Detect which cell encompasses the target text, then output its [x, y] center coordinate. 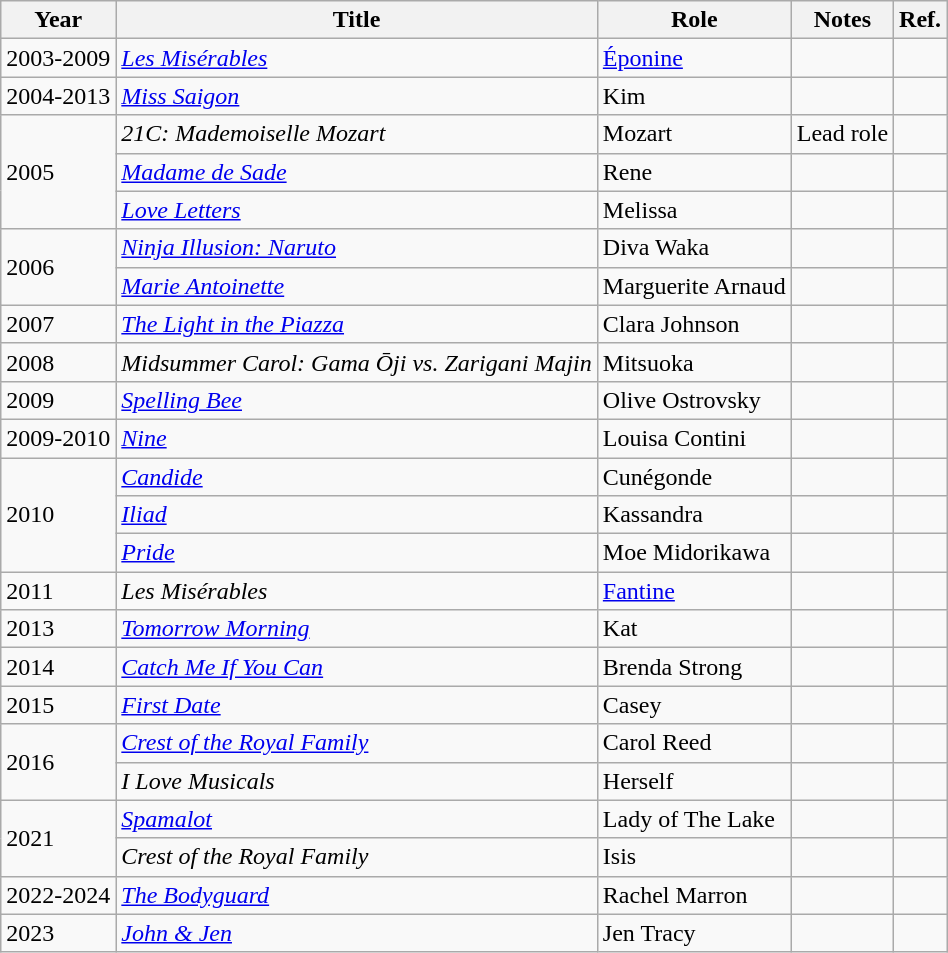
Herself [694, 781]
2009-2010 [58, 438]
2004-2013 [58, 96]
21C: Mademoiselle Mozart [357, 134]
Kim [694, 96]
Nine [357, 438]
Clara Johnson [694, 324]
Jen Tracy [694, 933]
2022-2024 [58, 895]
Carol Reed [694, 743]
2023 [58, 933]
Mozart [694, 134]
2005 [58, 172]
2003-2009 [58, 58]
Cunégonde [694, 477]
2007 [58, 324]
Éponine [694, 58]
Iliad [357, 515]
Casey [694, 705]
2009 [58, 400]
Miss Saigon [357, 96]
John & Jen [357, 933]
Marguerite Arnaud [694, 286]
Notes [842, 20]
Marie Antoinette [357, 286]
2011 [58, 591]
Spelling Bee [357, 400]
Rachel Marron [694, 895]
Love Letters [357, 210]
Ref. [920, 20]
Kat [694, 629]
Mitsuoka [694, 362]
Pride [357, 553]
The Light in the Piazza [357, 324]
Lead role [842, 134]
First Date [357, 705]
Olive Ostrovsky [694, 400]
Role [694, 20]
Louisa Contini [694, 438]
Diva Waka [694, 248]
2006 [58, 267]
2021 [58, 838]
Ninja Illusion: Naruto [357, 248]
Fantine [694, 591]
I Love Musicals [357, 781]
Moe Midorikawa [694, 553]
2016 [58, 762]
Madame de Sade [357, 172]
Lady of The Lake [694, 819]
Year [58, 20]
Candide [357, 477]
2015 [58, 705]
Isis [694, 857]
2008 [58, 362]
Spamalot [357, 819]
2013 [58, 629]
Tomorrow Morning [357, 629]
Catch Me If You Can [357, 667]
Brenda Strong [694, 667]
Rene [694, 172]
2014 [58, 667]
Kassandra [694, 515]
2010 [58, 515]
Midsummer Carol: Gama Ōji vs. Zarigani Majin [357, 362]
The Bodyguard [357, 895]
Melissa [694, 210]
Title [357, 20]
